Locate the cell with the specified text and output its (x, y) center coordinate. 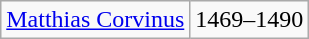
1469–1490 (250, 20)
Matthias Corvinus (96, 20)
